Pinpoint the cell where the given text exists, returning its [X, Y] midpoint coordinate. 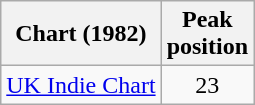
23 [207, 85]
Chart (1982) [81, 34]
Peakposition [207, 34]
UK Indie Chart [81, 85]
